Determine the [x, y] coordinate at the center of the cell enclosing the given text.  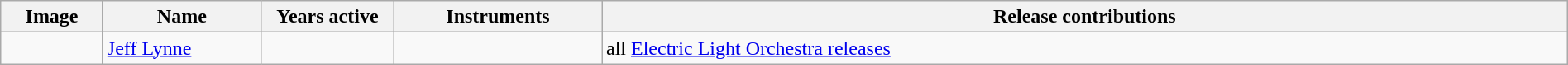
Years active [327, 17]
Instruments [498, 17]
Jeff Lynne [182, 48]
Release contributions [1085, 17]
all Electric Light Orchestra releases [1085, 48]
Name [182, 17]
Image [52, 17]
